Capture the cell that displays the provided text and extract its [X, Y] central coordinate. 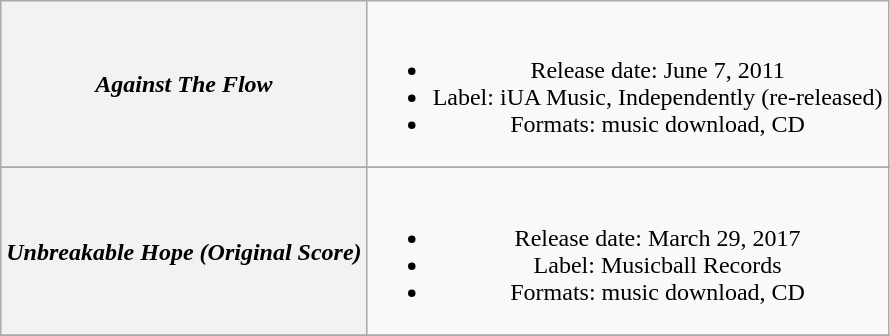
Release date: March 29, 2017Label: Musicball RecordsFormats: music download, CD [628, 252]
Against The Flow [184, 84]
Release date: June 7, 2011Label: iUA Music, Independently (re-released)Formats: music download, CD [628, 84]
Unbreakable Hope (Original Score) [184, 252]
